Detect which cell encompasses the target text, then output its [x, y] center coordinate. 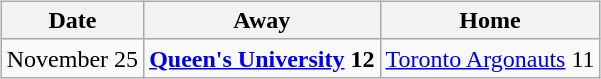
Queen's University 12 [262, 58]
Toronto Argonauts 11 [490, 58]
Home [490, 20]
Away [262, 20]
Date [72, 20]
November 25 [72, 58]
